Return the [x, y] coordinate for the center point of the cell that contains the specified text.  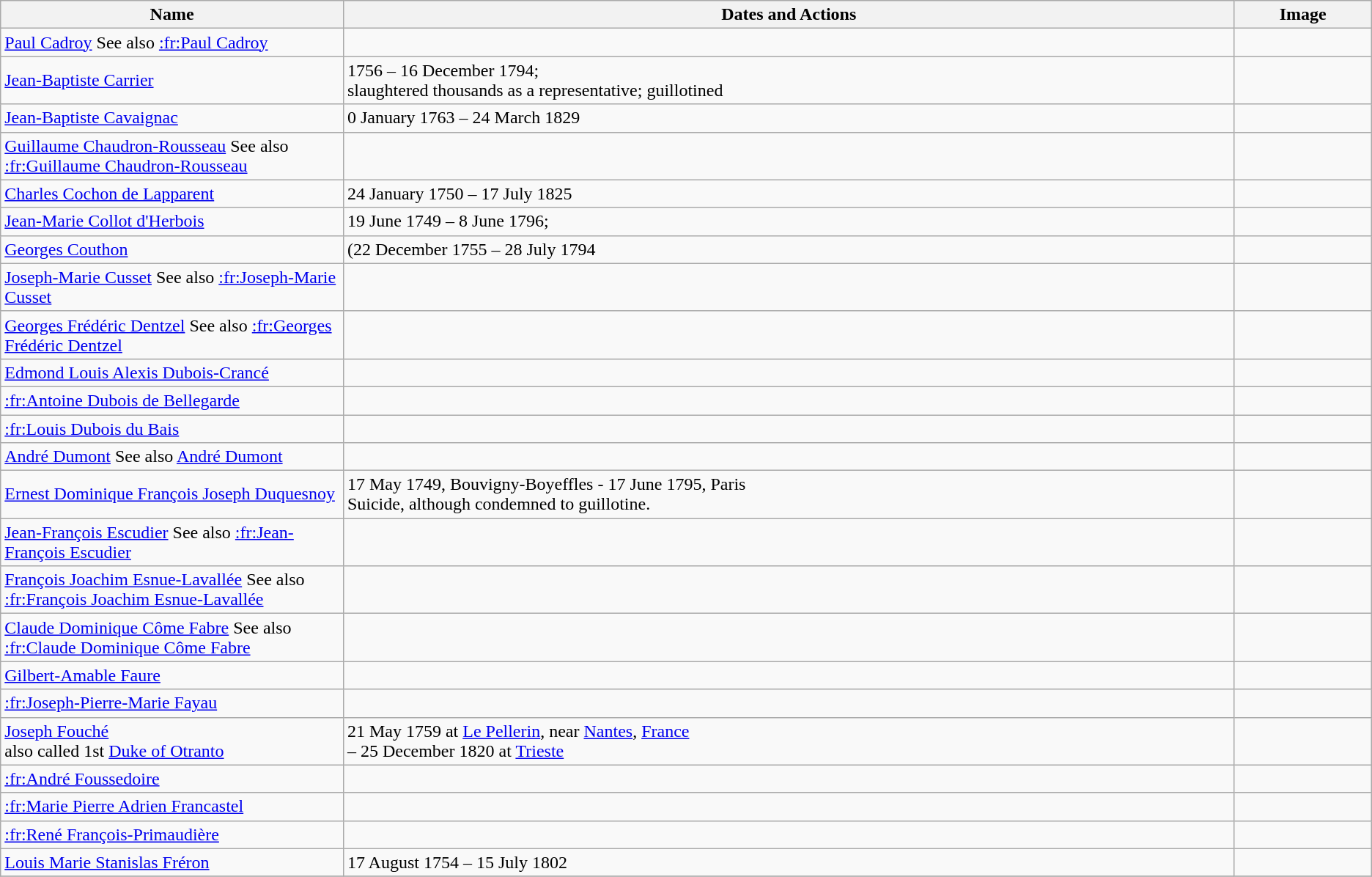
Joseph Fouchéalso called 1st Duke of Otranto [172, 741]
24 January 1750 – 17 July 1825 [789, 194]
Jean-Marie Collot d'Herbois [172, 221]
0 January 1763 – 24 March 1829 [789, 118]
21 May 1759 at Le Pellerin, near Nantes, France – 25 December 1820 at Trieste [789, 741]
Joseph-Marie Cusset See also :fr:Joseph-Marie Cusset [172, 287]
Jean-Baptiste Cavaignac [172, 118]
François Joachim Esnue-Lavallée See also :fr:François Joachim Esnue-Lavallée [172, 590]
Gilbert-Amable Faure [172, 675]
(22 December 1755 – 28 July 1794 [789, 249]
Claude Dominique Côme Fabre See also :fr:Claude Dominique Côme Fabre [172, 638]
:fr:Louis Dubois du Bais [172, 429]
Guillaume Chaudron-Rousseau See also :fr:Guillaume Chaudron-Rousseau [172, 155]
:fr:Marie Pierre Adrien Francastel [172, 807]
:fr:André Foussedoire [172, 779]
Georges Frédéric Dentzel See also :fr:Georges Frédéric Dentzel [172, 334]
Louis Marie Stanislas Fréron [172, 862]
André Dumont See also André Dumont [172, 457]
:fr:René François-Primaudière [172, 834]
19 June 1749 – 8 June 1796; [789, 221]
Image [1303, 15]
Georges Couthon [172, 249]
Edmond Louis Alexis Dubois-Crancé [172, 373]
:fr:Antoine Dubois de Bellegarde [172, 400]
Jean-Baptiste Carrier [172, 81]
:fr:Joseph-Pierre-Marie Fayau [172, 703]
17 May 1749, Bouvigny-Boyeffles - 17 June 1795, ParisSuicide, although condemned to guillotine. [789, 494]
Dates and Actions [789, 15]
Jean-François Escudier See also :fr:Jean-François Escudier [172, 543]
Charles Cochon de Lapparent [172, 194]
Paul Cadroy See also :fr:Paul Cadroy [172, 43]
17 August 1754 – 15 July 1802 [789, 862]
Name [172, 15]
1756 – 16 December 1794; slaughtered thousands as a representative; guillotined [789, 81]
Ernest Dominique François Joseph Duquesnoy [172, 494]
